Pinpoint the cell where the given text exists, returning its (X, Y) midpoint coordinate. 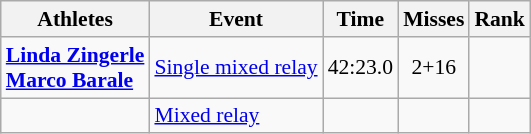
Misses (434, 19)
Linda ZingerleMarco Barale (76, 68)
Event (236, 19)
2+16 (434, 68)
Time (360, 19)
Single mixed relay (236, 68)
42:23.0 (360, 68)
Athletes (76, 19)
Mixed relay (236, 116)
Rank (500, 19)
